Locate the cell with the specified text and output its [x, y] center coordinate. 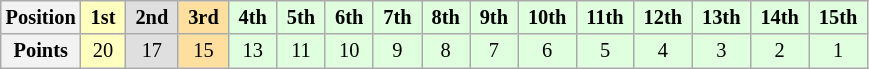
Points [41, 51]
7 [494, 51]
17 [152, 51]
3rd [203, 17]
7th [397, 17]
13 [253, 51]
12th [663, 17]
4 [663, 51]
1 [838, 51]
20 [104, 51]
8th [446, 17]
10 [349, 51]
11 [301, 51]
10th [547, 17]
11th [604, 17]
3 [721, 51]
5th [301, 17]
5 [604, 51]
6th [349, 17]
8 [446, 51]
1st [104, 17]
15 [203, 51]
9th [494, 17]
4th [253, 17]
13th [721, 17]
Position [41, 17]
6 [547, 51]
9 [397, 51]
15th [838, 17]
14th [779, 17]
2 [779, 51]
2nd [152, 17]
